Detect which cell encompasses the target text, then output its (X, Y) center coordinate. 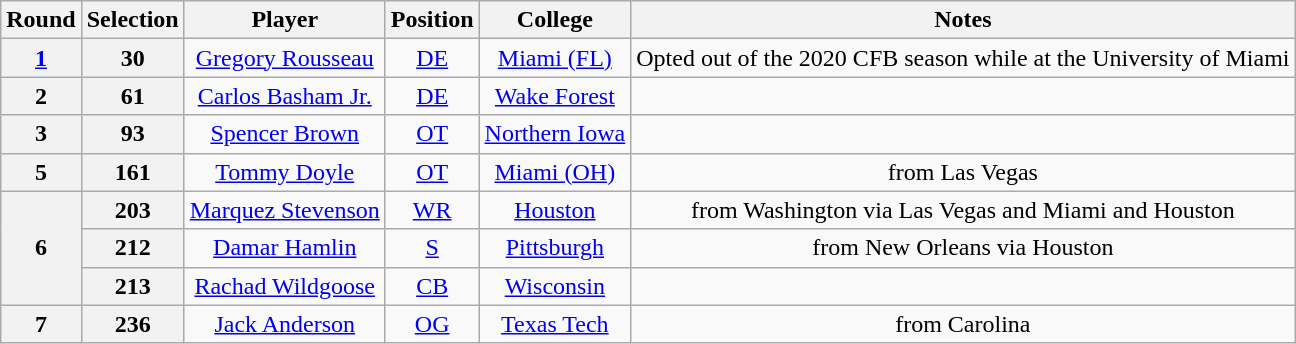
Miami (FL) (555, 58)
Rachad Wildgoose (284, 286)
S (432, 248)
30 (132, 58)
6 (41, 248)
Jack Anderson (284, 324)
61 (132, 96)
236 (132, 324)
203 (132, 210)
Spencer Brown (284, 134)
2 (41, 96)
Miami (OH) (555, 172)
Marquez Stevenson (284, 210)
Northern Iowa (555, 134)
Damar Hamlin (284, 248)
Selection (132, 20)
from New Orleans via Houston (963, 248)
Opted out of the 2020 CFB season while at the University of Miami (963, 58)
5 (41, 172)
Notes (963, 20)
from Las Vegas (963, 172)
Wisconsin (555, 286)
7 (41, 324)
from Washington via Las Vegas and Miami and Houston (963, 210)
3 (41, 134)
Carlos Basham Jr. (284, 96)
OG (432, 324)
Houston (555, 210)
Texas Tech (555, 324)
CB (432, 286)
93 (132, 134)
Tommy Doyle (284, 172)
WR (432, 210)
213 (132, 286)
Wake Forest (555, 96)
Gregory Rousseau (284, 58)
212 (132, 248)
from Carolina (963, 324)
Round (41, 20)
1 (41, 58)
161 (132, 172)
Player (284, 20)
College (555, 20)
Position (432, 20)
Pittsburgh (555, 248)
